From the cell containing the given text, extract its center point as (X, Y) coordinate. 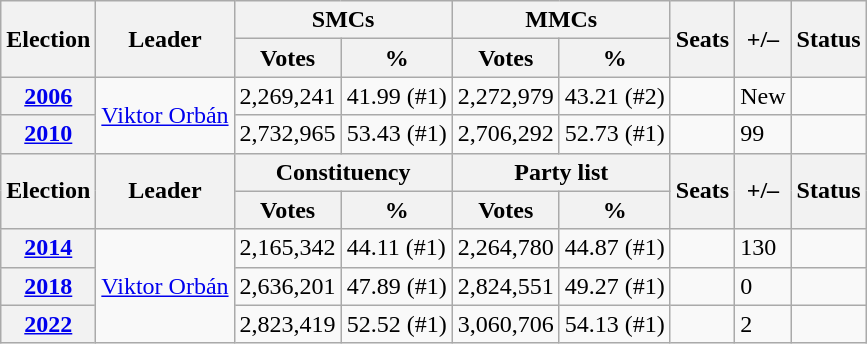
47.89 (#1) (396, 286)
MMCs (561, 20)
2,823,419 (288, 324)
43.21 (#2) (614, 96)
New (763, 96)
130 (763, 248)
2,706,292 (506, 134)
2,264,780 (506, 248)
3,060,706 (506, 324)
2006 (48, 96)
2,636,201 (288, 286)
99 (763, 134)
2,272,979 (506, 96)
52.52 (#1) (396, 324)
44.11 (#1) (396, 248)
54.13 (#1) (614, 324)
Party list (561, 172)
2014 (48, 248)
49.27 (#1) (614, 286)
2,165,342 (288, 248)
Constituency (343, 172)
41.99 (#1) (396, 96)
2022 (48, 324)
2,824,551 (506, 286)
2 (763, 324)
2,269,241 (288, 96)
2018 (48, 286)
0 (763, 286)
44.87 (#1) (614, 248)
53.43 (#1) (396, 134)
52.73 (#1) (614, 134)
SMCs (343, 20)
2,732,965 (288, 134)
2010 (48, 134)
